Provide the [X, Y] coordinate of the cell's center where the given text is located.  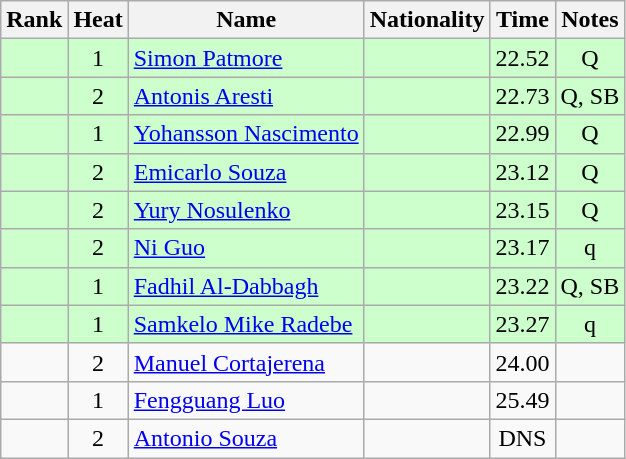
Fengguang Luo [246, 400]
Manuel Cortajerena [246, 362]
Emicarlo Souza [246, 172]
Rank [34, 20]
Yury Nosulenko [246, 210]
Simon Patmore [246, 58]
Antonis Aresti [246, 96]
Yohansson Nascimento [246, 134]
Nationality [427, 20]
23.12 [522, 172]
22.52 [522, 58]
25.49 [522, 400]
Antonio Souza [246, 438]
Name [246, 20]
23.15 [522, 210]
23.22 [522, 286]
24.00 [522, 362]
Time [522, 20]
22.99 [522, 134]
23.27 [522, 324]
Fadhil Al-Dabbagh [246, 286]
Heat [98, 20]
22.73 [522, 96]
Notes [590, 20]
23.17 [522, 248]
Ni Guo [246, 248]
Samkelo Mike Radebe [246, 324]
DNS [522, 438]
